Identify which cell holds the provided text, then report its [X, Y] central coordinate. 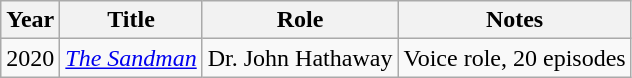
The Sandman [131, 58]
Voice role, 20 episodes [514, 58]
Dr. John Hathaway [300, 58]
Role [300, 20]
2020 [30, 58]
Notes [514, 20]
Title [131, 20]
Year [30, 20]
